Extract the (x, y) coordinate from the center of the cell holding the provided text.  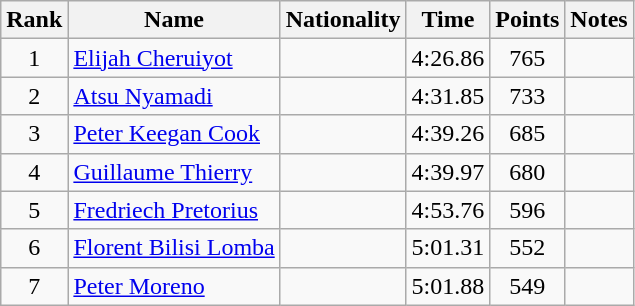
Rank (34, 20)
680 (528, 172)
Time (448, 20)
552 (528, 248)
4:39.97 (448, 172)
6 (34, 248)
4:31.85 (448, 96)
Peter Keegan Cook (174, 134)
4:26.86 (448, 58)
7 (34, 286)
5:01.88 (448, 286)
Points (528, 20)
Atsu Nyamadi (174, 96)
Nationality (343, 20)
685 (528, 134)
733 (528, 96)
Peter Moreno (174, 286)
5:01.31 (448, 248)
Guillaume Thierry (174, 172)
2 (34, 96)
Notes (599, 20)
596 (528, 210)
4 (34, 172)
Elijah Cheruiyot (174, 58)
765 (528, 58)
4:53.76 (448, 210)
5 (34, 210)
3 (34, 134)
4:39.26 (448, 134)
Florent Bilisi Lomba (174, 248)
1 (34, 58)
549 (528, 286)
Fredriech Pretorius (174, 210)
Name (174, 20)
